Pinpoint the cell where the given text exists, returning its (x, y) midpoint coordinate. 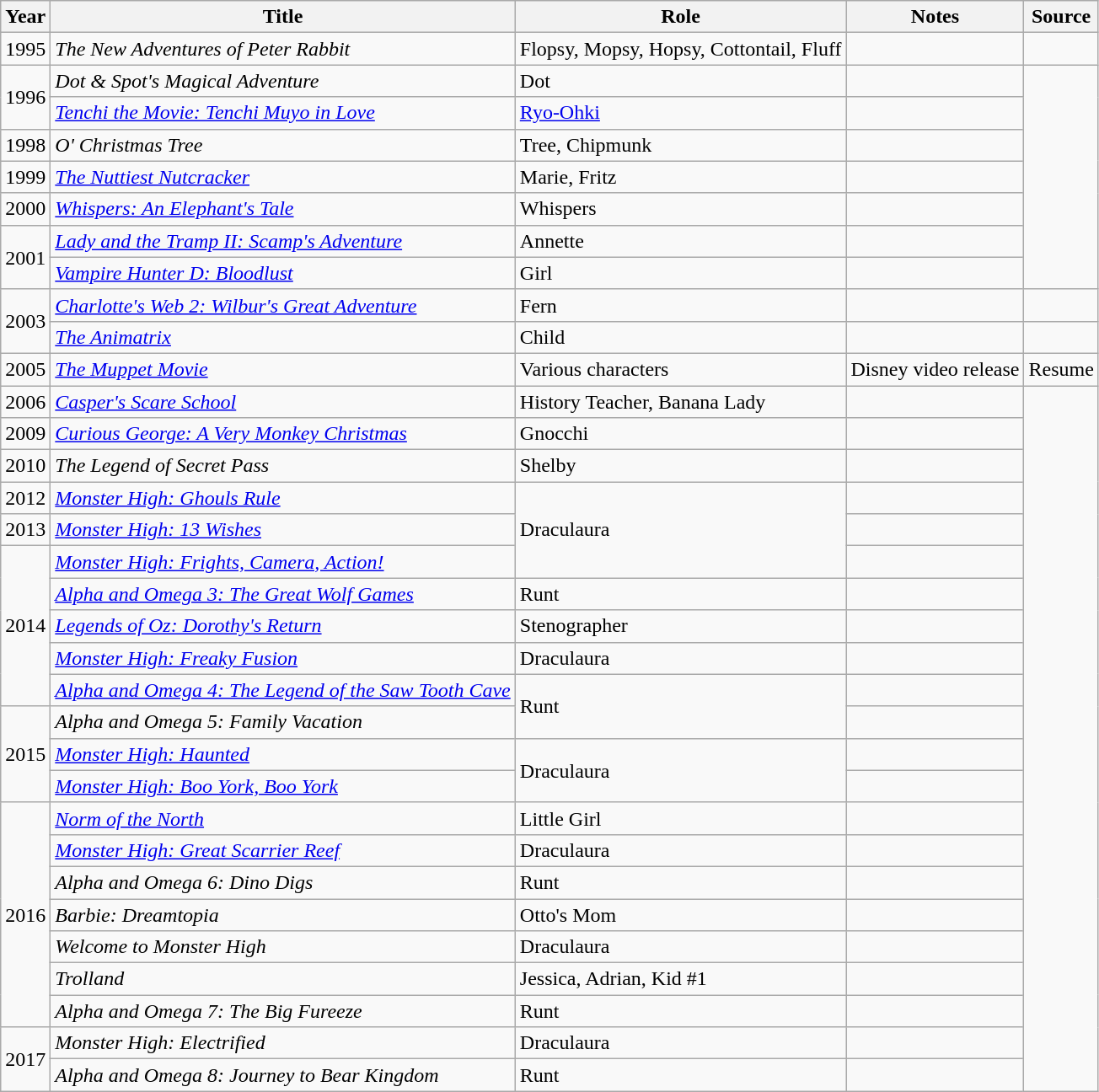
Otto's Mom (681, 914)
Alpha and Omega 3: The Great Wolf Games (283, 594)
Whispers: An Elephant's Tale (283, 209)
Title (283, 17)
Monster High: Great Scarrier Reef (283, 850)
Annette (681, 241)
2017 (25, 1059)
Fern (681, 305)
Whispers (681, 209)
Marie, Fritz (681, 177)
1998 (25, 145)
The Nuttiest Nutcracker (283, 177)
Barbie: Dreamtopia (283, 914)
1995 (25, 49)
Norm of the North (283, 818)
Disney video release (935, 369)
1996 (25, 97)
2014 (25, 626)
2010 (25, 466)
Dot (681, 81)
2009 (25, 434)
2016 (25, 914)
Various characters (681, 369)
Monster High: Freaky Fusion (283, 658)
The Legend of Secret Pass (283, 466)
2000 (25, 209)
Alpha and Omega 5: Family Vacation (283, 722)
Monster High: Electrified (283, 1043)
Charlotte's Web 2: Wilbur's Great Adventure (283, 305)
O' Christmas Tree (283, 145)
2001 (25, 257)
2005 (25, 369)
Monster High: 13 Wishes (283, 530)
Tree, Chipmunk (681, 145)
Girl (681, 273)
Legends of Oz: Dorothy's Return (283, 626)
Ryo-Ohki (681, 113)
Monster High: Ghouls Rule (283, 498)
Child (681, 337)
Welcome to Monster High (283, 947)
Role (681, 17)
The Animatrix (283, 337)
Monster High: Boo York, Boo York (283, 786)
Tenchi the Movie: Tenchi Muyo in Love (283, 113)
Trolland (283, 979)
2003 (25, 321)
Resume (1061, 369)
Alpha and Omega 6: Dino Digs (283, 882)
Vampire Hunter D: Bloodlust (283, 273)
Curious George: A Very Monkey Christmas (283, 434)
Gnocchi (681, 434)
Source (1061, 17)
Year (25, 17)
Flopsy, Mopsy, Hopsy, Cottontail, Fluff (681, 49)
Alpha and Omega 7: The Big Fureeze (283, 1011)
Monster High: Haunted (283, 754)
Alpha and Omega 8: Journey to Bear Kingdom (283, 1075)
Stenographer (681, 626)
2012 (25, 498)
Notes (935, 17)
2015 (25, 754)
2013 (25, 530)
The Muppet Movie (283, 369)
Lady and the Tramp II: Scamp's Adventure (283, 241)
Dot & Spot's Magical Adventure (283, 81)
1999 (25, 177)
The New Adventures of Peter Rabbit (283, 49)
Monster High: Frights, Camera, Action! (283, 562)
Little Girl (681, 818)
Shelby (681, 466)
History Teacher, Banana Lady (681, 402)
Jessica, Adrian, Kid #1 (681, 979)
Alpha and Omega 4: The Legend of the Saw Tooth Cave (283, 690)
2006 (25, 402)
Casper's Scare School (283, 402)
